Extract the [x, y] coordinate from the center of the cell holding the provided text.  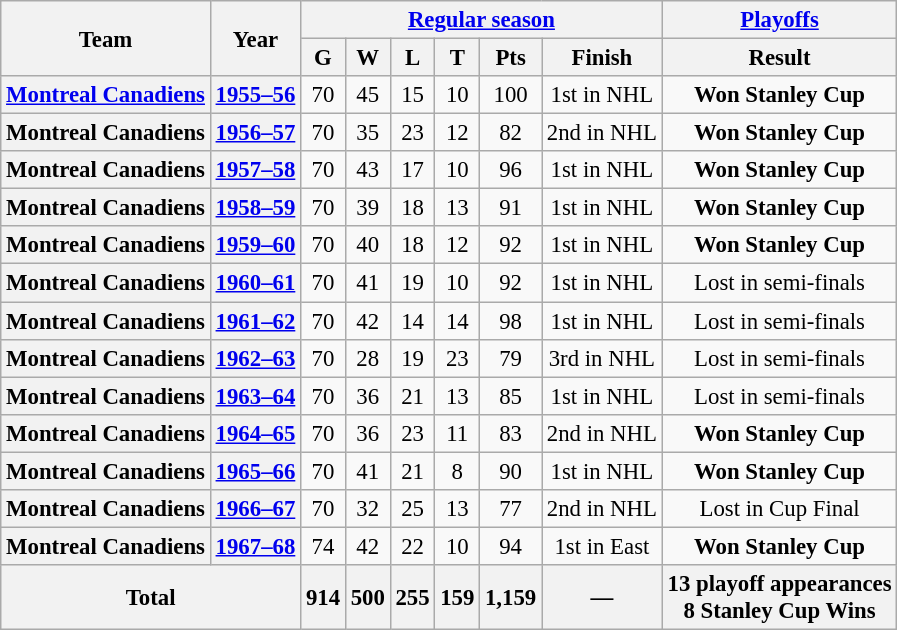
Pts [511, 58]
85 [511, 396]
Team [106, 38]
Total [151, 598]
1965–66 [255, 471]
Regular season [482, 20]
35 [368, 133]
1964–65 [255, 433]
11 [458, 433]
Finish [602, 58]
500 [368, 598]
1957–58 [255, 170]
1,159 [511, 598]
74 [324, 546]
25 [412, 509]
94 [511, 546]
1963–64 [255, 396]
22 [412, 546]
39 [368, 208]
17 [412, 170]
13 playoff appearances8 Stanley Cup Wins [780, 598]
Playoffs [780, 20]
1966–67 [255, 509]
1962–63 [255, 358]
98 [511, 321]
T [458, 58]
255 [412, 598]
914 [324, 598]
G [324, 58]
159 [458, 598]
1956–57 [255, 133]
1955–56 [255, 95]
96 [511, 170]
79 [511, 358]
3rd in NHL [602, 358]
1959–60 [255, 245]
1958–59 [255, 208]
1960–61 [255, 283]
Result [780, 58]
82 [511, 133]
90 [511, 471]
40 [368, 245]
L [412, 58]
1st in East [602, 546]
Lost in Cup Final [780, 509]
W [368, 58]
91 [511, 208]
Year [255, 38]
1967–68 [255, 546]
45 [368, 95]
15 [412, 95]
43 [368, 170]
83 [511, 433]
100 [511, 95]
28 [368, 358]
8 [458, 471]
— [602, 598]
77 [511, 509]
32 [368, 509]
1961–62 [255, 321]
